Identify which cell holds the provided text, then report its [x, y] central coordinate. 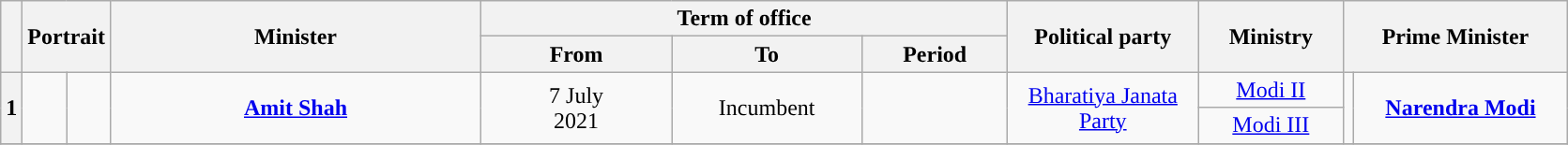
Modi III [1271, 125]
Political party [1104, 36]
Portrait [67, 36]
Prime Minister [1455, 36]
Ministry [1271, 36]
From [576, 54]
Narendra Modi [1460, 108]
To [768, 54]
7 July2021 [576, 108]
Bharatiya Janata Party [1104, 108]
Term of office [745, 19]
1 [11, 108]
Modi II [1271, 90]
Incumbent [768, 108]
Period [935, 54]
Minister [295, 36]
Amit Shah [295, 108]
